From the cell containing the given text, extract its center point as [x, y] coordinate. 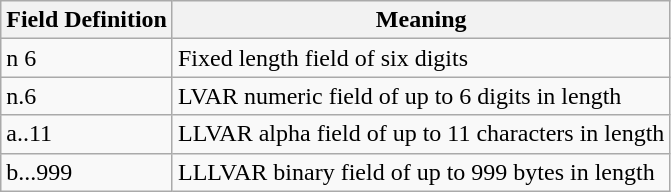
Meaning [420, 20]
Fixed length field of six digits [420, 58]
n 6 [87, 58]
a..11 [87, 134]
LLVAR alpha field of up to 11 characters in length [420, 134]
n.6 [87, 96]
LLLVAR binary field of up to 999 bytes in length [420, 172]
b...999 [87, 172]
Field Definition [87, 20]
LVAR numeric field of up to 6 digits in length [420, 96]
